Capture the cell that displays the provided text and extract its (X, Y) central coordinate. 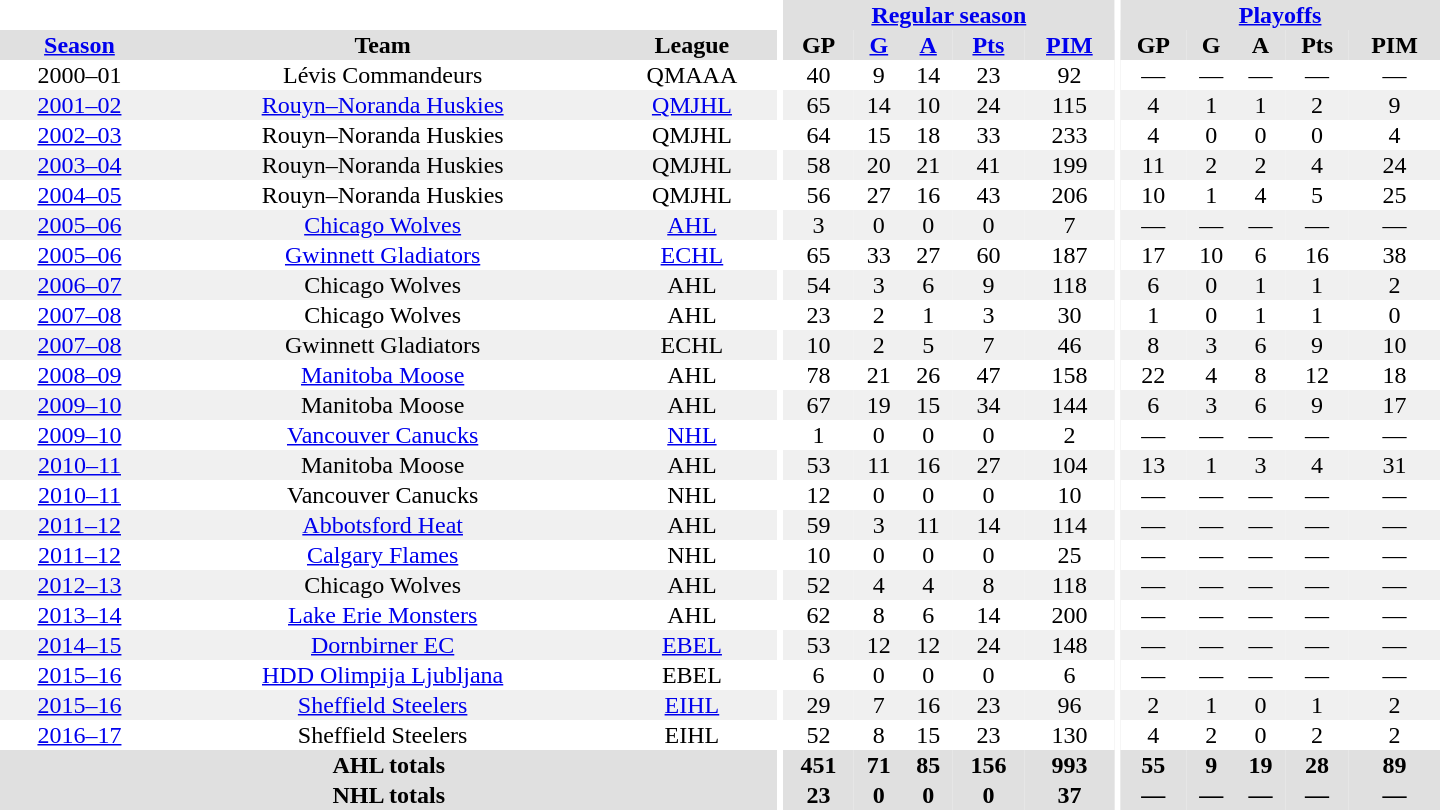
89 (1394, 765)
78 (818, 375)
148 (1070, 645)
55 (1153, 765)
38 (1394, 255)
233 (1070, 135)
28 (1317, 765)
22 (1153, 375)
85 (928, 765)
71 (878, 765)
2002–03 (80, 135)
199 (1070, 165)
58 (818, 165)
2001–02 (80, 105)
Regular season (949, 15)
2004–05 (80, 195)
Calgary Flames (382, 555)
2014–15 (80, 645)
Lévis Commandeurs (382, 75)
56 (818, 195)
League (692, 45)
QMAAA (692, 75)
Season (80, 45)
2006–07 (80, 285)
43 (988, 195)
130 (1070, 735)
34 (988, 405)
Abbotsford Heat (382, 525)
31 (1394, 465)
114 (1070, 525)
47 (988, 375)
993 (1070, 765)
46 (1070, 345)
158 (1070, 375)
96 (1070, 705)
200 (1070, 615)
30 (1070, 315)
2012–13 (80, 585)
40 (818, 75)
187 (1070, 255)
144 (1070, 405)
92 (1070, 75)
60 (988, 255)
2013–14 (80, 615)
206 (1070, 195)
156 (988, 765)
41 (988, 165)
37 (1070, 795)
HDD Olimpija Ljubljana (382, 675)
Team (382, 45)
67 (818, 405)
2000–01 (80, 75)
64 (818, 135)
Dornbirner EC (382, 645)
62 (818, 615)
2003–04 (80, 165)
AHL totals (388, 765)
2016–17 (80, 735)
115 (1070, 105)
26 (928, 375)
2008–09 (80, 375)
20 (878, 165)
Playoffs (1280, 15)
Lake Erie Monsters (382, 615)
54 (818, 285)
13 (1153, 465)
NHL totals (388, 795)
59 (818, 525)
29 (818, 705)
104 (1070, 465)
451 (818, 765)
